Output the [X, Y] coordinate of the center of the cell containing the given text.  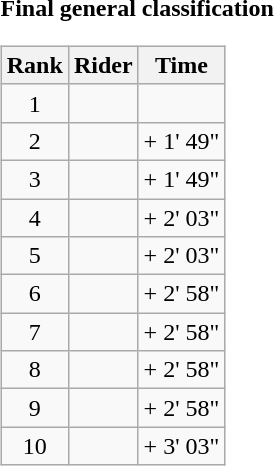
7 [34, 332]
+ 3' 03" [182, 446]
4 [34, 217]
5 [34, 256]
Rider [103, 65]
6 [34, 294]
2 [34, 141]
9 [34, 408]
3 [34, 179]
1 [34, 103]
10 [34, 446]
Rank [34, 65]
8 [34, 370]
Time [182, 65]
